Find where the given text appears and provide that cell's center as (x, y) coordinate. 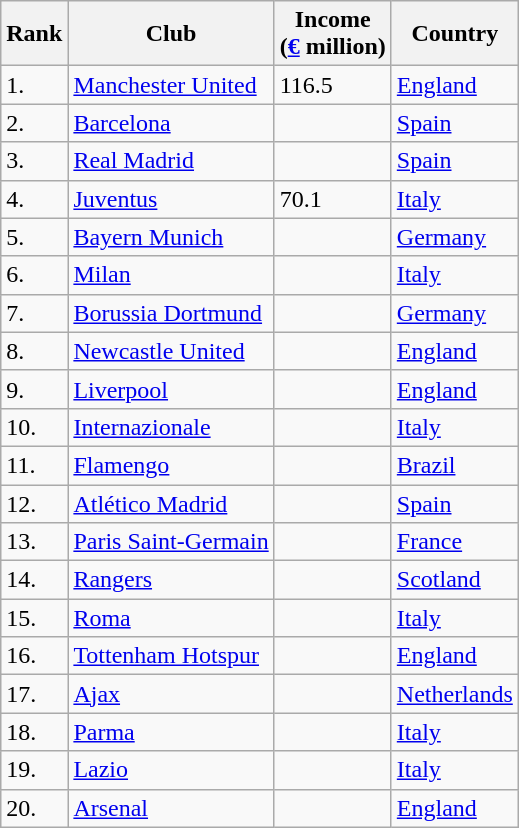
7. (34, 313)
11. (34, 465)
Income (€ million) (332, 34)
Rank (34, 34)
116.5 (332, 85)
Tottenham Hotspur (171, 656)
Paris Saint-Germain (171, 542)
Real Madrid (171, 161)
5. (34, 237)
4. (34, 199)
Milan (171, 275)
Juventus (171, 199)
Flamengo (171, 465)
Brazil (454, 465)
17. (34, 694)
70.1 (332, 199)
12. (34, 503)
15. (34, 618)
Borussia Dortmund (171, 313)
3. (34, 161)
Netherlands (454, 694)
Lazio (171, 770)
Internazionale (171, 427)
1. (34, 85)
16. (34, 656)
6. (34, 275)
Atlético Madrid (171, 503)
France (454, 542)
14. (34, 580)
19. (34, 770)
2. (34, 123)
Barcelona (171, 123)
Manchester United (171, 85)
Arsenal (171, 808)
Scotland (454, 580)
9. (34, 389)
18. (34, 732)
Country (454, 34)
13. (34, 542)
Parma (171, 732)
8. (34, 351)
Bayern Munich (171, 237)
Ajax (171, 694)
10. (34, 427)
20. (34, 808)
Club (171, 34)
Newcastle United (171, 351)
Roma (171, 618)
Liverpool (171, 389)
Rangers (171, 580)
